For the text-containing cell, return its midpoint in (x, y) coordinate format. 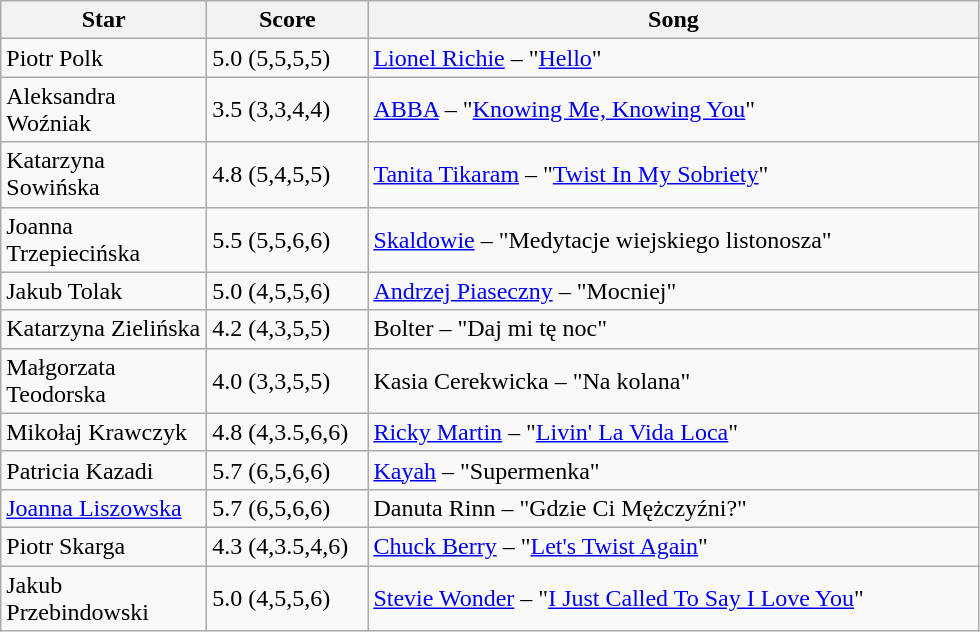
Ricky Martin – "Livin' La Vida Loca" (674, 432)
Patricia Kazadi (104, 470)
ABBA – "Knowing Me, Knowing You" (674, 110)
Kasia Cerekwicka – "Na kolana" (674, 380)
Tanita Tikaram – "Twist In My Sobriety" (674, 174)
Mikołaj Krawczyk (104, 432)
Joanna Liszowska (104, 508)
Małgorzata Teodorska (104, 380)
Stevie Wonder – "I Just Called To Say I Love You" (674, 598)
3.5 (3,3,4,4) (288, 110)
4.2 (4,3,5,5) (288, 329)
4.3 (4,3.5,4,6) (288, 546)
Score (288, 20)
Chuck Berry – "Let's Twist Again" (674, 546)
Katarzyna Sowińska (104, 174)
Joanna Trzepiecińska (104, 240)
Skaldowie – "Medytacje wiejskiego listonosza" (674, 240)
Jakub Tolak (104, 291)
4.0 (3,3,5,5) (288, 380)
4.8 (5,4,5,5) (288, 174)
4.8 (4,3.5,6,6) (288, 432)
Katarzyna Zielińska (104, 329)
Lionel Richie – "Hello" (674, 58)
Piotr Skarga (104, 546)
5.0 (5,5,5,5) (288, 58)
Andrzej Piaseczny – "Mocniej" (674, 291)
Danuta Rinn – "Gdzie Ci Mężczyźni?" (674, 508)
5.5 (5,5,6,6) (288, 240)
Bolter – "Daj mi tę noc" (674, 329)
Song (674, 20)
Star (104, 20)
Kayah – "Supermenka" (674, 470)
Aleksandra Woźniak (104, 110)
Piotr Polk (104, 58)
Jakub Przebindowski (104, 598)
